From the cell containing the given text, extract its center point as [x, y] coordinate. 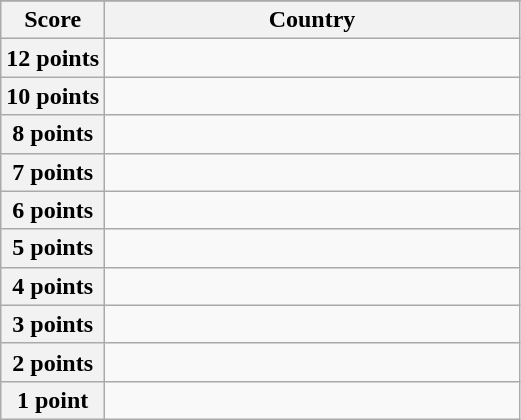
2 points [53, 362]
6 points [53, 210]
4 points [53, 286]
12 points [53, 58]
1 point [53, 400]
10 points [53, 96]
Country [312, 20]
5 points [53, 248]
Score [53, 20]
8 points [53, 134]
7 points [53, 172]
3 points [53, 324]
